Return the (x, y) coordinate for the center point of the cell that contains the specified text.  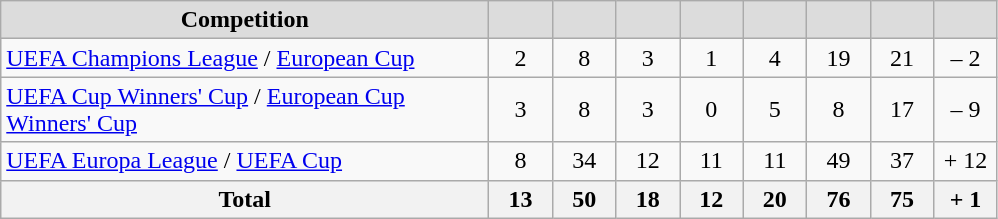
4 (775, 58)
– 9 (966, 110)
+ 1 (966, 199)
– 2 (966, 58)
5 (775, 110)
13 (521, 199)
Competition (245, 20)
Total (245, 199)
UEFA Champions League / European Cup (245, 58)
17 (902, 110)
37 (902, 161)
1 (712, 58)
50 (584, 199)
20 (775, 199)
+ 12 (966, 161)
UEFA Cup Winners' Cup / European Cup Winners' Cup (245, 110)
0 (712, 110)
49 (839, 161)
75 (902, 199)
18 (648, 199)
76 (839, 199)
34 (584, 161)
21 (902, 58)
2 (521, 58)
19 (839, 58)
UEFA Europa League / UEFA Cup (245, 161)
